Identify which cell holds the provided text, then report its (x, y) central coordinate. 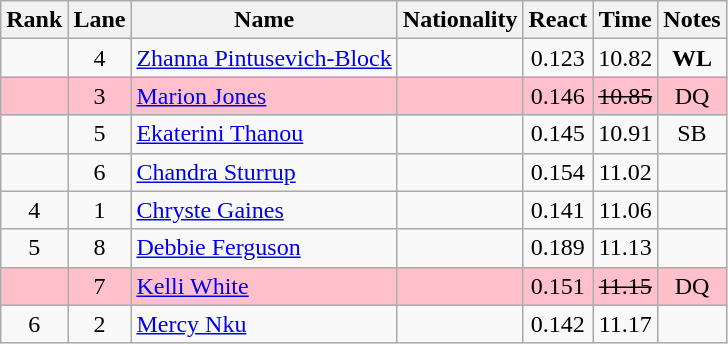
8 (100, 248)
10.91 (626, 134)
Nationality (460, 20)
Lane (100, 20)
11.13 (626, 248)
0.145 (558, 134)
Name (264, 20)
11.06 (626, 210)
0.146 (558, 96)
Chandra Sturrup (264, 172)
11.15 (626, 286)
Zhanna Pintusevich-Block (264, 58)
Mercy Nku (264, 324)
11.17 (626, 324)
Time (626, 20)
7 (100, 286)
0.189 (558, 248)
SB (692, 134)
React (558, 20)
Debbie Ferguson (264, 248)
10.82 (626, 58)
0.141 (558, 210)
Chryste Gaines (264, 210)
Rank (34, 20)
0.142 (558, 324)
1 (100, 210)
11.02 (626, 172)
3 (100, 96)
WL (692, 58)
Notes (692, 20)
0.123 (558, 58)
Marion Jones (264, 96)
0.154 (558, 172)
2 (100, 324)
Ekaterini Thanou (264, 134)
10.85 (626, 96)
Kelli White (264, 286)
0.151 (558, 286)
